Return the (X, Y) coordinate for the center point of the cell that contains the specified text.  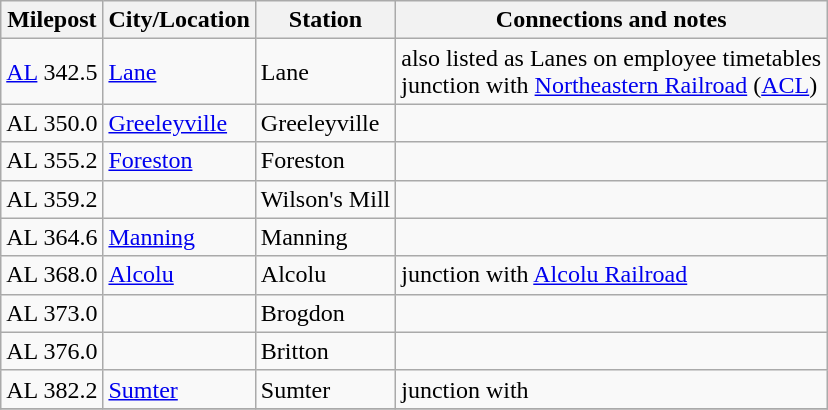
Milepost (52, 20)
AL 359.2 (52, 199)
AL 373.0 (52, 313)
AL 376.0 (52, 351)
Brogdon (325, 313)
AL 382.2 (52, 389)
AL 364.6 (52, 237)
Connections and notes (612, 20)
junction with (612, 389)
AL 350.0 (52, 123)
also listed as Lanes on employee timetablesjunction with Northeastern Railroad (ACL) (612, 72)
AL 342.5 (52, 72)
Britton (325, 351)
AL 355.2 (52, 161)
junction with Alcolu Railroad (612, 275)
Wilson's Mill (325, 199)
AL 368.0 (52, 275)
Station (325, 20)
City/Location (179, 20)
